From the cell containing the given text, extract its center point as (x, y) coordinate. 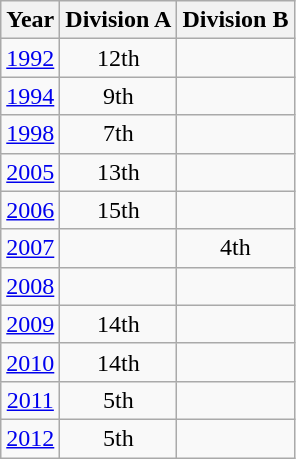
1998 (30, 134)
7th (118, 134)
1992 (30, 58)
2012 (30, 438)
2007 (30, 248)
1994 (30, 96)
4th (236, 248)
9th (118, 96)
2010 (30, 362)
2011 (30, 400)
Division A (118, 20)
Division B (236, 20)
13th (118, 172)
2008 (30, 286)
2006 (30, 210)
Year (30, 20)
15th (118, 210)
2005 (30, 172)
2009 (30, 324)
12th (118, 58)
